Pinpoint the cell where the given text exists, returning its [x, y] midpoint coordinate. 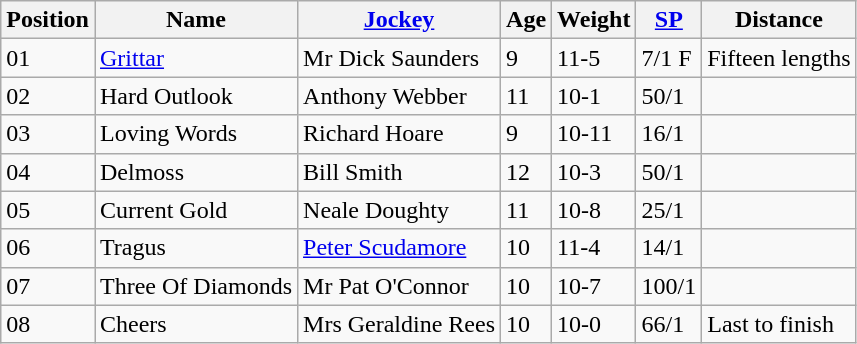
Tragus [196, 248]
12 [526, 172]
100/1 [669, 286]
10-0 [594, 324]
SP [669, 20]
Three Of Diamonds [196, 286]
08 [48, 324]
02 [48, 96]
Current Gold [196, 210]
10-8 [594, 210]
Bill Smith [400, 172]
Peter Scudamore [400, 248]
Delmoss [196, 172]
03 [48, 134]
Hard Outlook [196, 96]
Position [48, 20]
Weight [594, 20]
7/1 F [669, 58]
10-3 [594, 172]
Richard Hoare [400, 134]
16/1 [669, 134]
Last to finish [779, 324]
05 [48, 210]
Loving Words [196, 134]
Cheers [196, 324]
Distance [779, 20]
10-1 [594, 96]
Mrs Geraldine Rees [400, 324]
Fifteen lengths [779, 58]
11-5 [594, 58]
Anthony Webber [400, 96]
11-4 [594, 248]
Age [526, 20]
Name [196, 20]
Grittar [196, 58]
01 [48, 58]
Mr Dick Saunders [400, 58]
Mr Pat O'Connor [400, 286]
66/1 [669, 324]
25/1 [669, 210]
Neale Doughty [400, 210]
10-11 [594, 134]
04 [48, 172]
14/1 [669, 248]
10-7 [594, 286]
07 [48, 286]
06 [48, 248]
Jockey [400, 20]
